From the cell containing the given text, extract its center point as (X, Y) coordinate. 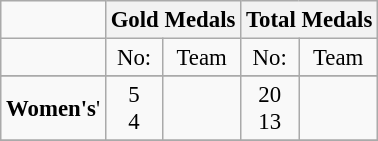
Women's' (54, 108)
Gold Medals (172, 20)
20 13 (270, 108)
5 4 (134, 108)
Total Medals (310, 20)
